Detect which cell encompasses the target text, then output its [X, Y] center coordinate. 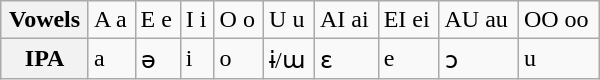
ə [158, 59]
ɔ [478, 59]
e [408, 59]
ɨ/ɯ [290, 59]
AU au [478, 20]
A a [112, 20]
IPA [45, 59]
Vowels [45, 20]
i [197, 59]
EI ei [408, 20]
u [558, 59]
I i [197, 20]
U u [290, 20]
OO oo [558, 20]
E e [158, 20]
a [112, 59]
o [239, 59]
ɛ [346, 59]
AI ai [346, 20]
O o [239, 20]
